Determine the [X, Y] coordinate at the center of the cell enclosing the given text.  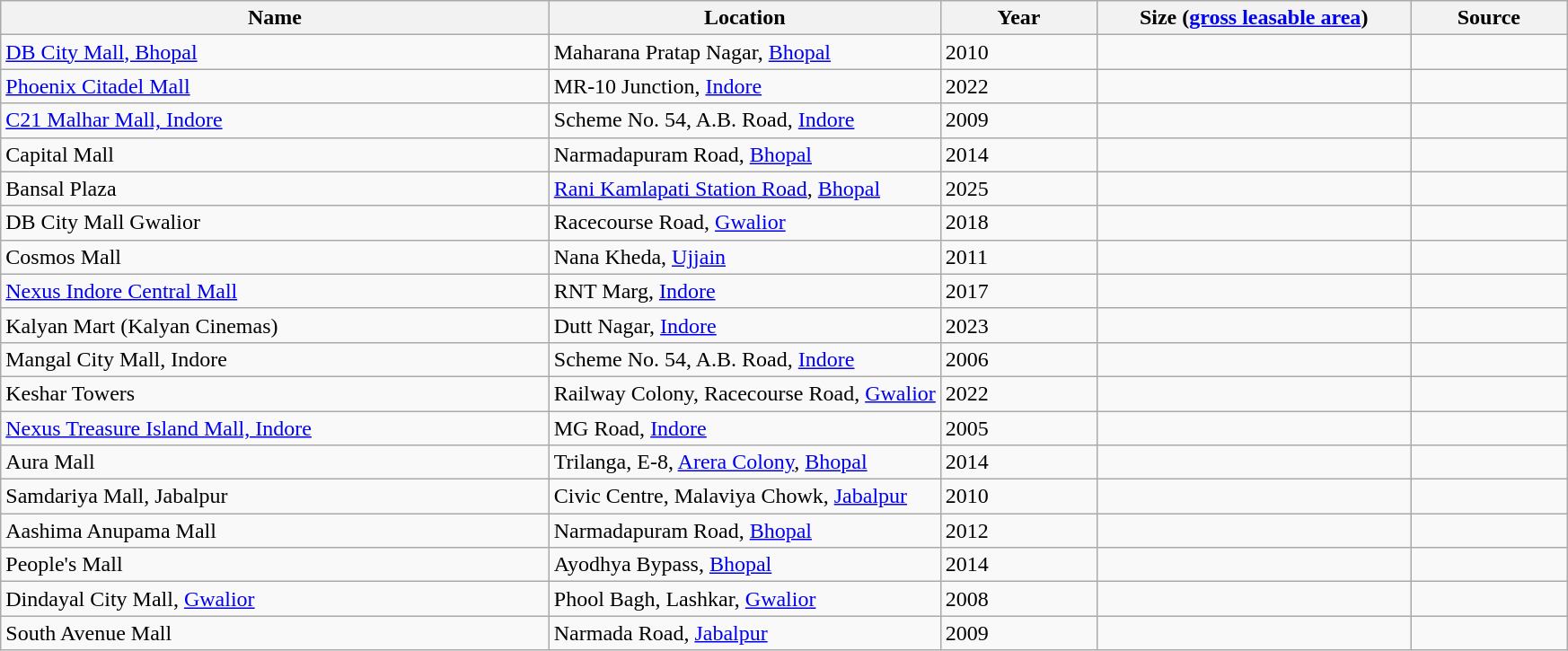
2011 [1018, 257]
Phool Bagh, Lashkar, Gwalior [744, 599]
RNT Marg, Indore [744, 291]
Size (gross leasable area) [1254, 18]
MR-10 Junction, Indore [744, 86]
2018 [1018, 223]
Railway Colony, Racecourse Road, Gwalior [744, 393]
Phoenix Citadel Mall [275, 86]
Rani Kamlapati Station Road, Bhopal [744, 189]
Dindayal City Mall, Gwalior [275, 599]
Source [1489, 18]
Kalyan Mart (Kalyan Cinemas) [275, 325]
DB City Mall, Bhopal [275, 52]
DB City Mall Gwalior [275, 223]
Aura Mall [275, 462]
2023 [1018, 325]
Nexus Treasure Island Mall, Indore [275, 428]
Ayodhya Bypass, Bhopal [744, 565]
Dutt Nagar, Indore [744, 325]
Trilanga, E-8, Arera Colony, Bhopal [744, 462]
People's Mall [275, 565]
2025 [1018, 189]
Narmada Road, Jabalpur [744, 633]
MG Road, Indore [744, 428]
2005 [1018, 428]
2012 [1018, 531]
Samdariya Mall, Jabalpur [275, 497]
Nana Kheda, Ujjain [744, 257]
Name [275, 18]
Keshar Towers [275, 393]
C21 Malhar Mall, Indore [275, 120]
Bansal Plaza [275, 189]
Cosmos Mall [275, 257]
Capital Mall [275, 154]
Maharana Pratap Nagar, Bhopal [744, 52]
Mangal City Mall, Indore [275, 359]
2017 [1018, 291]
Location [744, 18]
2008 [1018, 599]
South Avenue Mall [275, 633]
2006 [1018, 359]
Civic Centre, Malaviya Chowk, Jabalpur [744, 497]
Racecourse Road, Gwalior [744, 223]
Year [1018, 18]
Aashima Anupama Mall [275, 531]
Nexus Indore Central Mall [275, 291]
